Extract the [X, Y] coordinate from the center of the cell holding the provided text.  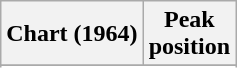
Peakposition [189, 34]
Chart (1964) [72, 34]
